Search for the cell housing the specified text and yield its (X, Y) center coordinate. 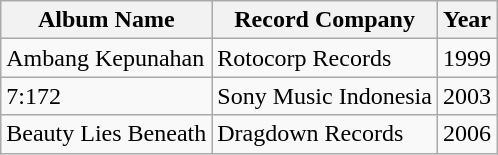
Album Name (106, 20)
7:172 (106, 96)
Dragdown Records (325, 134)
Rotocorp Records (325, 58)
Record Company (325, 20)
Ambang Kepunahan (106, 58)
Sony Music Indonesia (325, 96)
Beauty Lies Beneath (106, 134)
2006 (466, 134)
Year (466, 20)
1999 (466, 58)
2003 (466, 96)
